Return the (x, y) coordinate for the center point of the cell that contains the specified text.  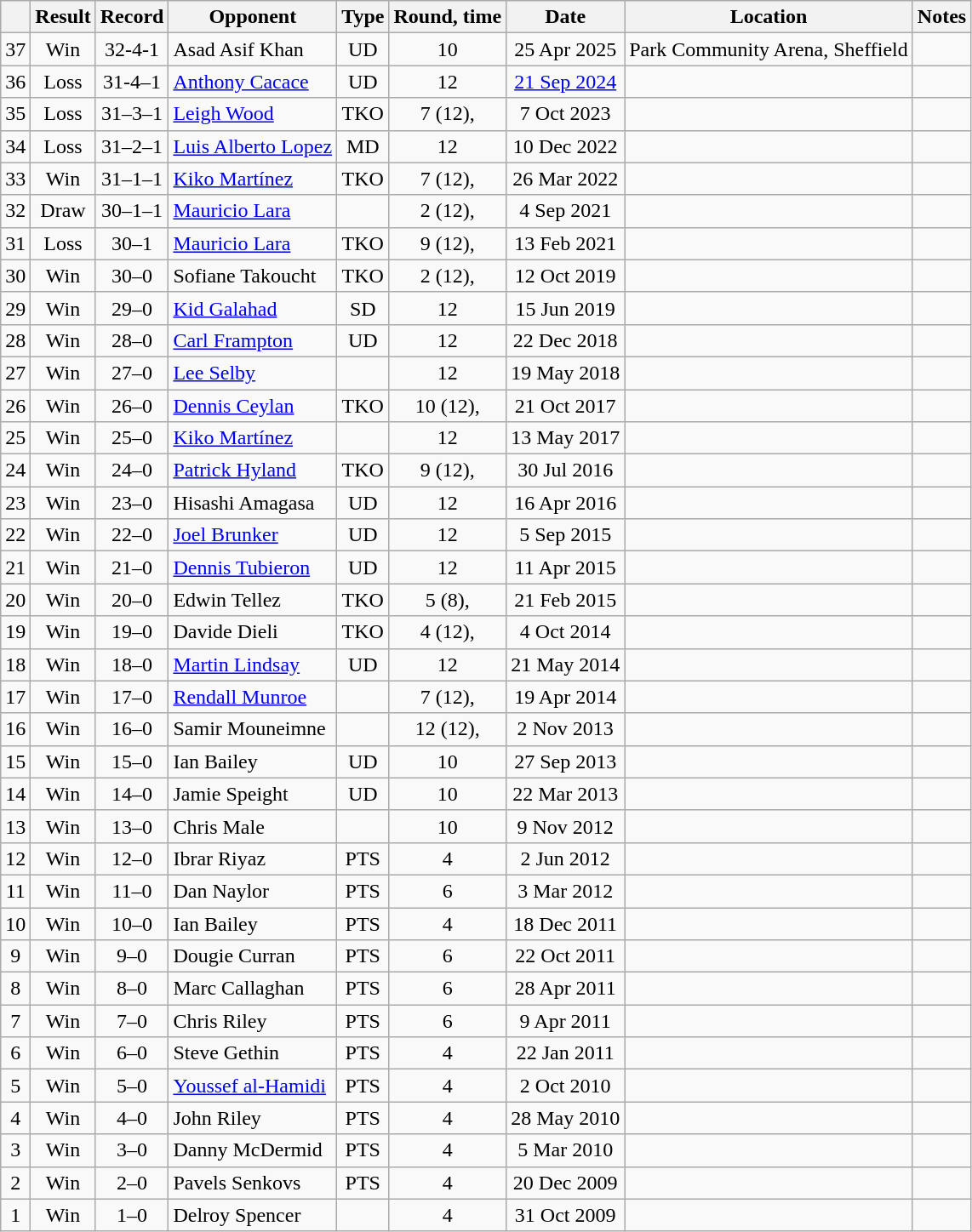
13 Feb 2021 (565, 243)
31 Oct 2009 (565, 1215)
4–0 (132, 1118)
Opponent (253, 17)
Carl Frampton (253, 340)
Chris Riley (253, 1021)
Luis Alberto Lopez (253, 146)
Pavels Senkovs (253, 1183)
SD (363, 308)
29–0 (132, 308)
Samir Mouneimne (253, 729)
30 (15, 276)
Date (565, 17)
26 Mar 2022 (565, 179)
22–0 (132, 535)
Dennis Ceylan (253, 406)
Joel Brunker (253, 535)
Rendall Munroe (253, 697)
Notes (941, 17)
2 (15, 1183)
2–0 (132, 1183)
32 (15, 211)
20 (15, 600)
Marc Callaghan (253, 989)
9 (15, 956)
8–0 (132, 989)
5 Sep 2015 (565, 535)
8 (15, 989)
18 (15, 664)
35 (15, 114)
22 Dec 2018 (565, 340)
26–0 (132, 406)
31–2–1 (132, 146)
Dougie Curran (253, 956)
Patrick Hyland (253, 471)
Steve Gethin (253, 1053)
Sofiane Takoucht (253, 276)
27–0 (132, 373)
28 (15, 340)
23 (15, 503)
19–0 (132, 632)
4 Oct 2014 (565, 632)
32-4-1 (132, 49)
5 (8), (448, 600)
30–0 (132, 276)
5–0 (132, 1086)
Leigh Wood (253, 114)
3 (15, 1150)
30–1 (132, 243)
Edwin Tellez (253, 600)
25–0 (132, 438)
31 (15, 243)
Asad Asif Khan (253, 49)
22 Oct 2011 (565, 956)
16 Apr 2016 (565, 503)
11–0 (132, 891)
7–0 (132, 1021)
6–0 (132, 1053)
3 Mar 2012 (565, 891)
21 (15, 568)
21 May 2014 (565, 664)
18 Dec 2011 (565, 923)
12–0 (132, 858)
Draw (63, 211)
Jamie Speight (253, 794)
34 (15, 146)
20 Dec 2009 (565, 1183)
11 (15, 891)
29 (15, 308)
25 Apr 2025 (565, 49)
28–0 (132, 340)
37 (15, 49)
28 Apr 2011 (565, 989)
26 (15, 406)
4 (12), (448, 632)
13 May 2017 (565, 438)
15 (15, 761)
19 (15, 632)
30 Jul 2016 (565, 471)
13 (15, 826)
Martin Lindsay (253, 664)
21 Oct 2017 (565, 406)
Anthony Cacace (253, 82)
Lee Selby (253, 373)
23–0 (132, 503)
11 Apr 2015 (565, 568)
22 Mar 2013 (565, 794)
Delroy Spencer (253, 1215)
17 (15, 697)
24–0 (132, 471)
21–0 (132, 568)
16–0 (132, 729)
28 May 2010 (565, 1118)
19 May 2018 (565, 373)
31–1–1 (132, 179)
9 Nov 2012 (565, 826)
Youssef al-Hamidi (253, 1086)
25 (15, 438)
27 (15, 373)
10 (12), (448, 406)
16 (15, 729)
30–1–1 (132, 211)
15–0 (132, 761)
Chris Male (253, 826)
24 (15, 471)
Dennis Tubieron (253, 568)
Record (132, 17)
9 Apr 2011 (565, 1021)
5 (15, 1086)
36 (15, 82)
14–0 (132, 794)
27 Sep 2013 (565, 761)
22 Jan 2011 (565, 1053)
7 Oct 2023 (565, 114)
Hisashi Amagasa (253, 503)
Round, time (448, 17)
21 Feb 2015 (565, 600)
Kid Galahad (253, 308)
2 Oct 2010 (565, 1086)
15 Jun 2019 (565, 308)
John Riley (253, 1118)
Dan Naylor (253, 891)
Ibrar Riyaz (253, 858)
1 (15, 1215)
31-4–1 (132, 82)
4 Sep 2021 (565, 211)
20–0 (132, 600)
7 (15, 1021)
Location (769, 17)
9–0 (132, 956)
Park Community Arena, Sheffield (769, 49)
10 Dec 2022 (565, 146)
1–0 (132, 1215)
MD (363, 146)
10–0 (132, 923)
18–0 (132, 664)
19 Apr 2014 (565, 697)
2 Nov 2013 (565, 729)
5 Mar 2010 (565, 1150)
3–0 (132, 1150)
Result (63, 17)
17–0 (132, 697)
Type (363, 17)
Danny McDermid (253, 1150)
13–0 (132, 826)
12 Oct 2019 (565, 276)
Davide Dieli (253, 632)
21 Sep 2024 (565, 82)
22 (15, 535)
12 (12), (448, 729)
14 (15, 794)
31–3–1 (132, 114)
2 Jun 2012 (565, 858)
33 (15, 179)
